Capture the cell that displays the provided text and extract its [x, y] central coordinate. 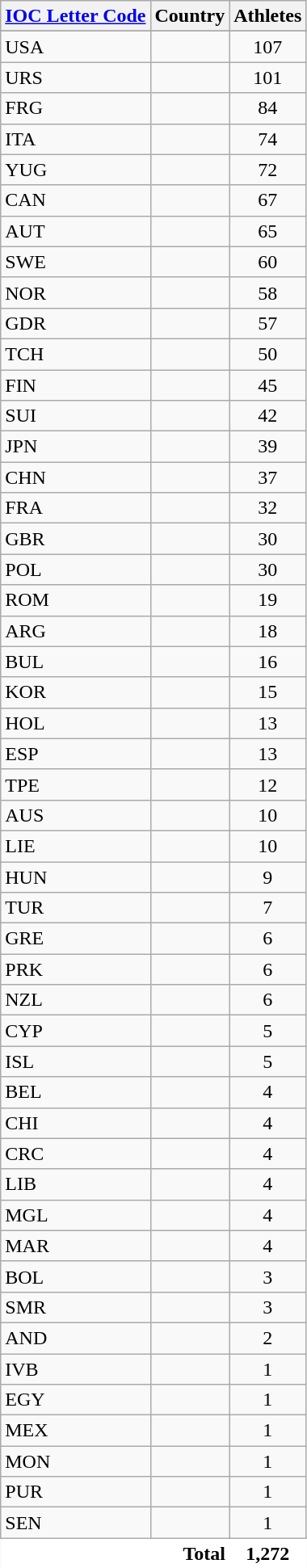
107 [268, 47]
AUT [76, 231]
TUR [76, 908]
LIB [76, 1184]
CAN [76, 200]
19 [268, 600]
74 [268, 139]
39 [268, 447]
PRK [76, 969]
84 [268, 108]
GDR [76, 323]
45 [268, 385]
TPE [76, 784]
CHI [76, 1123]
Athletes [268, 16]
IOC Letter Code [76, 16]
1,272 [268, 1553]
ESP [76, 754]
BOL [76, 1276]
GBR [76, 539]
MON [76, 1461]
Total [115, 1553]
16 [268, 662]
SWE [76, 262]
HOL [76, 723]
NZL [76, 1000]
7 [268, 908]
HUN [76, 876]
60 [268, 262]
42 [268, 416]
YUG [76, 170]
ISL [76, 1061]
ITA [76, 139]
BEL [76, 1092]
BUL [76, 662]
FIN [76, 385]
USA [76, 47]
TCH [76, 354]
MEX [76, 1431]
9 [268, 876]
MGL [76, 1215]
65 [268, 231]
CRC [76, 1154]
PUR [76, 1492]
MAR [76, 1246]
AUS [76, 815]
67 [268, 200]
AND [76, 1338]
LIE [76, 846]
12 [268, 784]
37 [268, 477]
SEN [76, 1523]
2 [268, 1338]
72 [268, 170]
NOR [76, 292]
SUI [76, 416]
KOR [76, 692]
32 [268, 508]
ROM [76, 600]
FRG [76, 108]
ARG [76, 631]
57 [268, 323]
EGY [76, 1400]
URS [76, 78]
SMR [76, 1307]
JPN [76, 447]
101 [268, 78]
Country [190, 16]
IVB [76, 1369]
CHN [76, 477]
15 [268, 692]
FRA [76, 508]
50 [268, 354]
18 [268, 631]
58 [268, 292]
POL [76, 570]
GRE [76, 939]
CYP [76, 1031]
